For the text-containing cell, return its midpoint in [x, y] coordinate format. 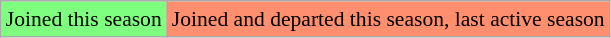
Joined and departed this season, last active season [388, 19]
Joined this season [84, 19]
